Determine the (X, Y) coordinate at the center of the cell enclosing the given text.  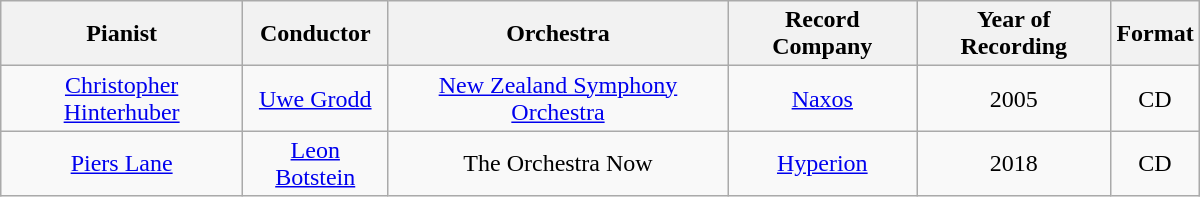
2005 (1014, 98)
The Orchestra Now (558, 164)
Naxos (822, 98)
Christopher Hinterhuber (122, 98)
New Zealand Symphony Orchestra (558, 98)
Pianist (122, 34)
Year of Recording (1014, 34)
2018 (1014, 164)
Piers Lane (122, 164)
Uwe Grodd (316, 98)
Leon Botstein (316, 164)
Hyperion (822, 164)
Format (1155, 34)
Orchestra (558, 34)
Conductor (316, 34)
Record Company (822, 34)
